Scan for the cell matching the given text and deliver its (X, Y) coordinate at center. 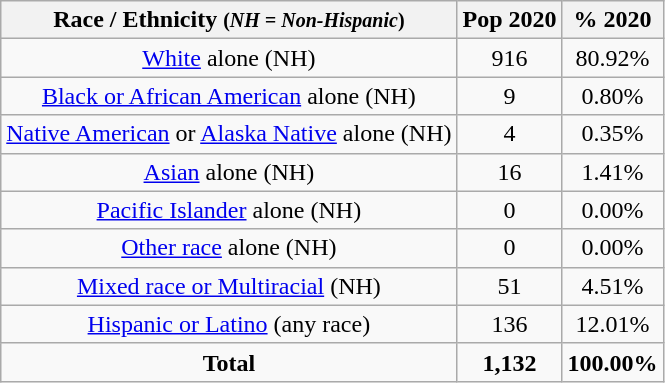
Other race alone (NH) (229, 248)
12.01% (612, 324)
4 (510, 134)
Asian alone (NH) (229, 172)
Hispanic or Latino (any race) (229, 324)
% 2020 (612, 20)
9 (510, 96)
916 (510, 58)
16 (510, 172)
Native American or Alaska Native alone (NH) (229, 134)
0.80% (612, 96)
136 (510, 324)
Pacific Islander alone (NH) (229, 210)
4.51% (612, 286)
Black or African American alone (NH) (229, 96)
0.35% (612, 134)
1,132 (510, 362)
Mixed race or Multiracial (NH) (229, 286)
100.00% (612, 362)
White alone (NH) (229, 58)
Pop 2020 (510, 20)
Race / Ethnicity (NH = Non-Hispanic) (229, 20)
1.41% (612, 172)
51 (510, 286)
Total (229, 362)
80.92% (612, 58)
